Capture the cell that displays the provided text and extract its [x, y] central coordinate. 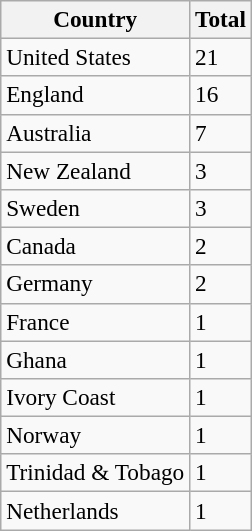
France [96, 322]
United States [96, 57]
Australia [96, 133]
Ghana [96, 359]
Total [221, 19]
Netherlands [96, 510]
Trinidad & Tobago [96, 473]
New Zealand [96, 170]
Ivory Coast [96, 397]
England [96, 95]
Canada [96, 246]
7 [221, 133]
21 [221, 57]
Sweden [96, 208]
Country [96, 19]
16 [221, 95]
Norway [96, 435]
Germany [96, 284]
